Locate the cell with the specified text and output its [X, Y] center coordinate. 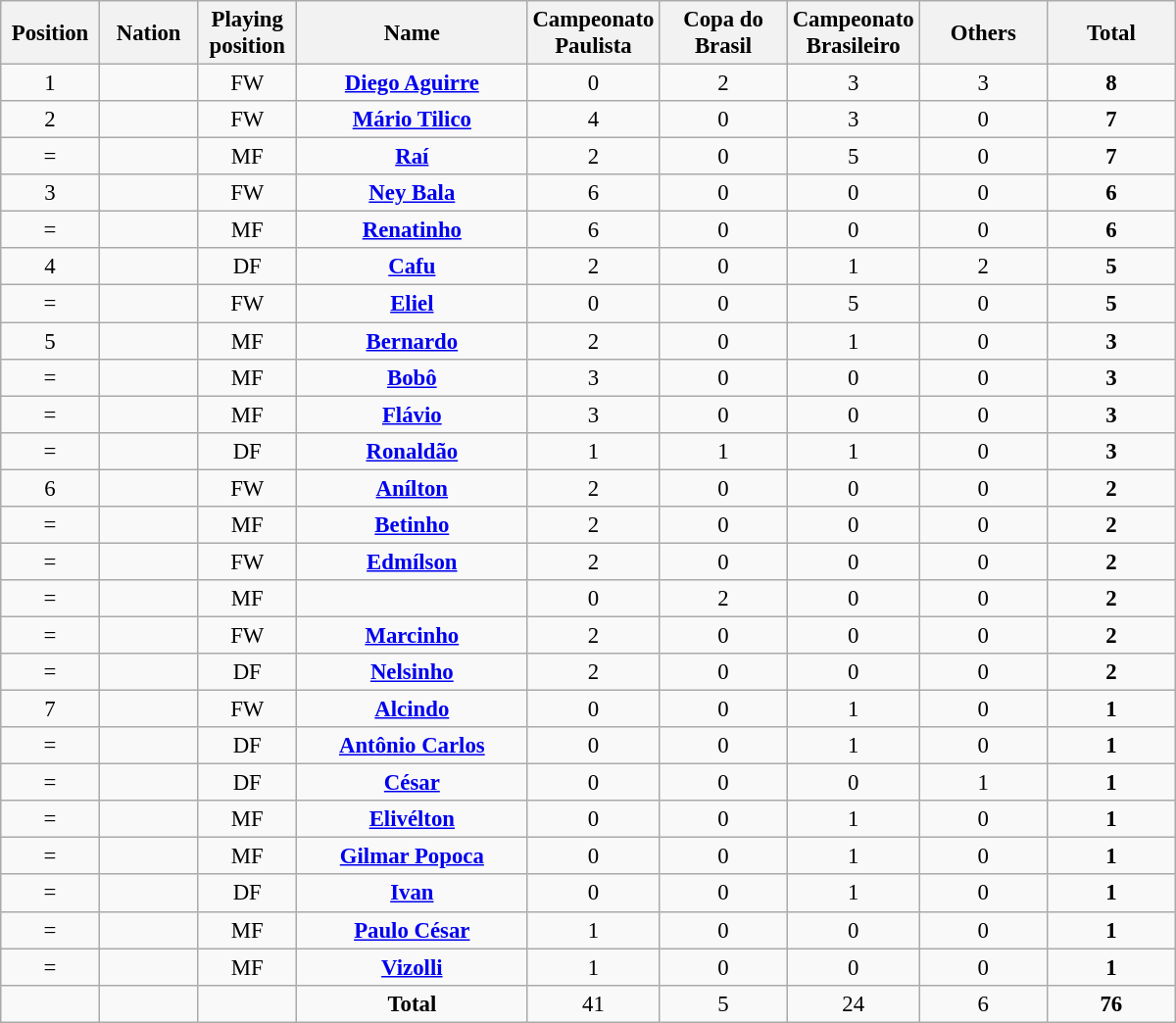
Flávio [413, 414]
Nelsinho [413, 672]
76 [1111, 1003]
Bobô [413, 377]
8 [1111, 83]
Vizolli [413, 967]
Alcindo [413, 709]
Eliel [413, 304]
Copa do Brasil [723, 33]
Raí [413, 157]
Others [984, 33]
24 [853, 1003]
Marcinho [413, 635]
Betinho [413, 525]
Campeonato Paulista [594, 33]
Nation [149, 33]
Bernardo [413, 341]
Mário Tilico [413, 120]
Diego Aguirre [413, 83]
Campeonato Brasileiro [853, 33]
Playing position [247, 33]
Anílton [413, 488]
Gilmar Popoca [413, 856]
Paulo César [413, 930]
Ronaldão [413, 451]
Ivan [413, 894]
Edmílson [413, 561]
Cafu [413, 268]
Name [413, 33]
Renatinho [413, 230]
César [413, 783]
Elivélton [413, 819]
Ney Bala [413, 193]
Antônio Carlos [413, 746]
41 [594, 1003]
Position [51, 33]
